Determine the [X, Y] coordinate at the center of the cell enclosing the given text.  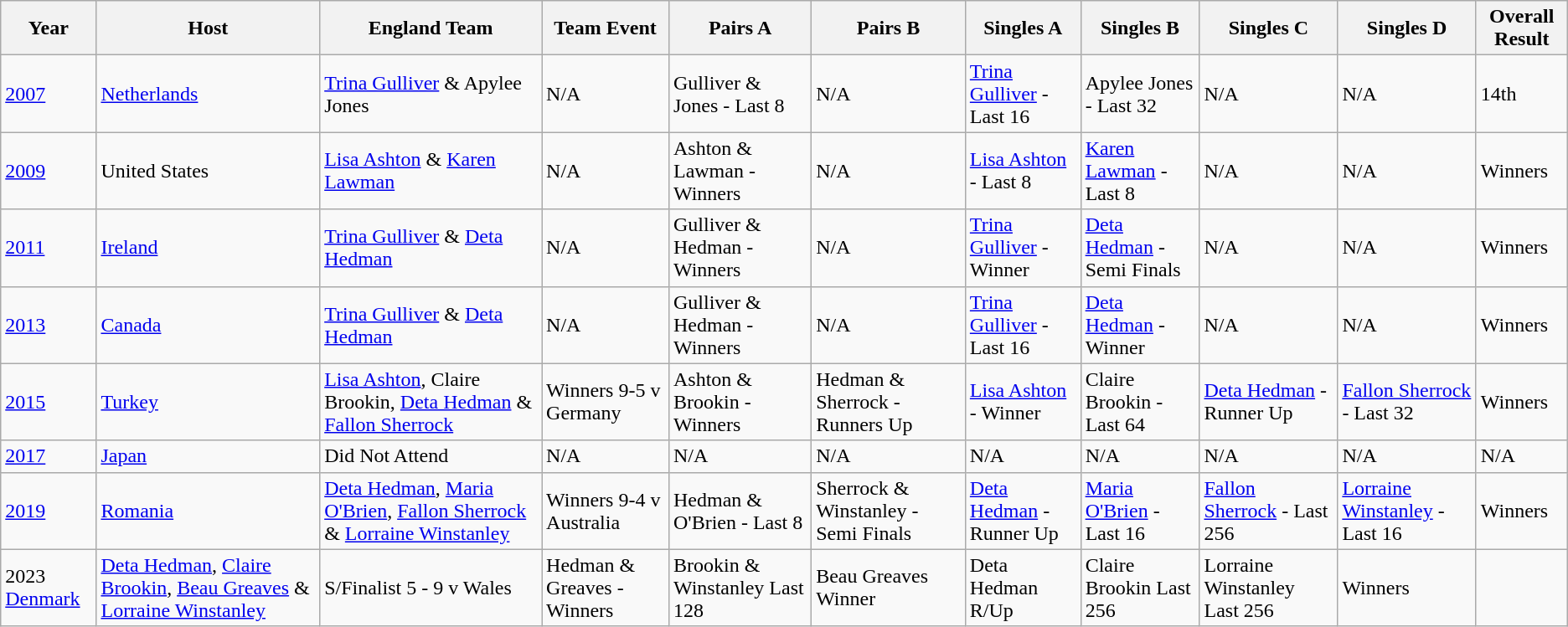
2011 [49, 248]
Singles B [1140, 28]
Lisa Ashton - Last 8 [1023, 171]
S/Finalist 5 - 9 v Wales [431, 588]
2009 [49, 171]
2007 [49, 94]
Singles D [1407, 28]
Lorraine Winstanley - Last 16 [1407, 511]
Winners 9-5 v Germany [606, 402]
Netherlands [208, 94]
2023 Denmark [49, 588]
Sherrock & Winstanley - Semi Finals [889, 511]
2019 [49, 511]
Trina Gulliver & Apylee Jones [431, 94]
Japan [208, 456]
Deta Hedman, Maria O'Brien, Fallon Sherrock & Lorraine Winstanley [431, 511]
Fallon Sherrock - Last 256 [1268, 511]
Deta Hedman - Winner [1140, 325]
Hedman & O'Brien - Last 8 [740, 511]
Overall Result [1521, 28]
United States [208, 171]
Claire Brookin Last 256 [1140, 588]
2013 [49, 325]
Team Event [606, 28]
2015 [49, 402]
Fallon Sherrock - Last 32 [1407, 402]
Gulliver & Jones - Last 8 [740, 94]
Singles A [1023, 28]
Pairs A [740, 28]
Deta Hedman, Claire Brookin, Beau Greaves & Lorraine Winstanley [208, 588]
Apylee Jones - Last 32 [1140, 94]
Lisa Ashton - Winner [1023, 402]
Claire Brookin - Last 64 [1140, 402]
Singles C [1268, 28]
Ashton & Brookin - Winners [740, 402]
Hedman & Greaves - Winners [606, 588]
Turkey [208, 402]
Lisa Ashton & Karen Lawman [431, 171]
Beau Greaves Winner [889, 588]
2017 [49, 456]
Pairs B [889, 28]
Lisa Ashton, Claire Brookin, Deta Hedman & Fallon Sherrock [431, 402]
Canada [208, 325]
Trina Gulliver - Winner [1023, 248]
Did Not Attend [431, 456]
Romania [208, 511]
Winners 9-4 v Australia [606, 511]
Year [49, 28]
Deta Hedman - Semi Finals [1140, 248]
England Team [431, 28]
Ashton & Lawman - Winners [740, 171]
Karen Lawman - Last 8 [1140, 171]
Lorraine Winstanley Last 256 [1268, 588]
14th [1521, 94]
Ireland [208, 248]
Hedman & Sherrock - Runners Up [889, 402]
Brookin & Winstanley Last 128 [740, 588]
Maria O'Brien - Last 16 [1140, 511]
Host [208, 28]
Deta Hedman R/Up [1023, 588]
